From the cell containing the given text, extract its center point as [X, Y] coordinate. 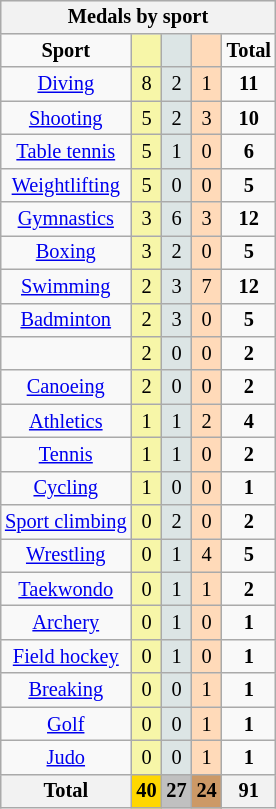
Medals by sport [138, 17]
Table tennis [66, 152]
Golf [66, 724]
8 [146, 84]
Canoeing [66, 387]
Taekwondo [66, 589]
10 [249, 118]
11 [249, 84]
Sport climbing [66, 522]
Shooting [66, 118]
Weightlifting [66, 185]
Breaking [66, 690]
Athletics [66, 421]
Archery [66, 623]
27 [177, 791]
Sport [66, 51]
Boxing [66, 253]
24 [207, 791]
91 [249, 791]
40 [146, 791]
Swimming [66, 286]
Badminton [66, 320]
Judo [66, 758]
Wrestling [66, 556]
7 [207, 286]
Field hockey [66, 657]
Cycling [66, 488]
Gymnastics [66, 219]
Diving [66, 84]
Tennis [66, 455]
